Provide the (X, Y) coordinate of the cell's center where the given text is located.  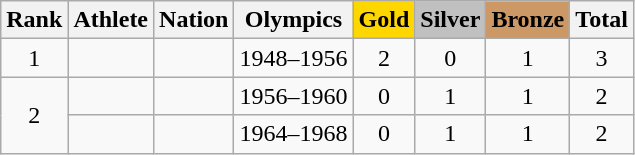
Rank (34, 20)
Silver (450, 20)
3 (602, 58)
1948–1956 (294, 58)
Total (602, 20)
Olympics (294, 20)
Nation (194, 20)
1956–1960 (294, 96)
1964–1968 (294, 134)
Gold (384, 20)
Athlete (111, 20)
Bronze (528, 20)
